Extract the (X, Y) coordinate from the center of the cell holding the provided text.  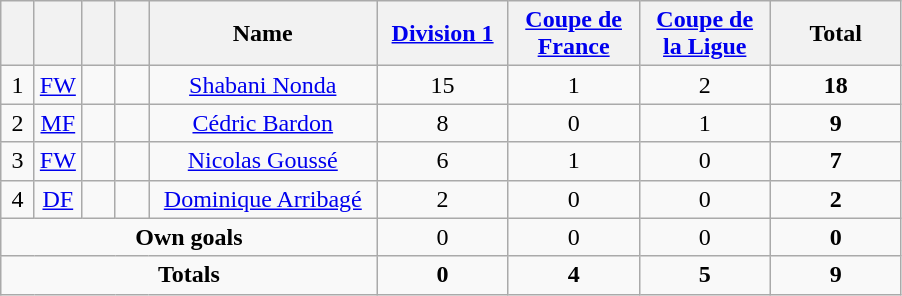
Name (262, 34)
Shabani Nonda (262, 85)
5 (704, 275)
Division 1 (442, 34)
Totals (189, 275)
DF (58, 199)
8 (442, 123)
18 (836, 85)
Coupe de la Ligue (704, 34)
Dominique Arribagé (262, 199)
7 (836, 161)
Own goals (189, 237)
Nicolas Goussé (262, 161)
MF (58, 123)
6 (442, 161)
Coupe de France (574, 34)
Total (836, 34)
Cédric Bardon (262, 123)
15 (442, 85)
3 (18, 161)
